Search for the cell housing the specified text and yield its (x, y) center coordinate. 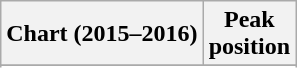
Chart (2015–2016) (102, 34)
Peak position (249, 34)
